Detect which cell encompasses the target text, then output its [X, Y] center coordinate. 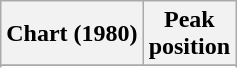
Chart (1980) [72, 34]
Peak position [189, 34]
